Search for the cell housing the specified text and yield its [x, y] center coordinate. 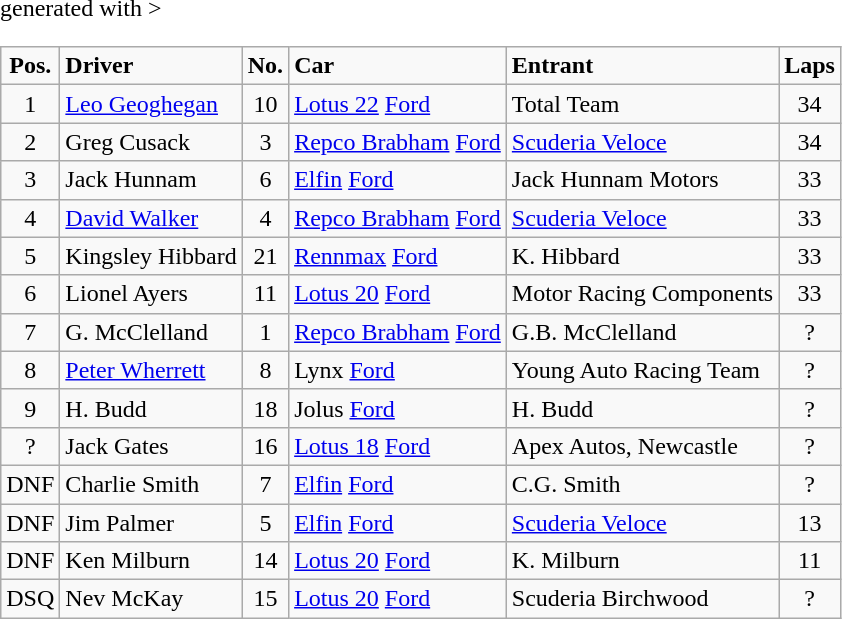
G.B. McClelland [642, 332]
G. McClelland [151, 332]
Young Auto Racing Team [642, 370]
Total Team [642, 104]
Driver [151, 66]
Car [398, 66]
No. [265, 66]
Jim Palmer [151, 523]
DSQ [30, 599]
Jack Hunnam [151, 180]
Pos. [30, 66]
Leo Geoghegan [151, 104]
Entrant [642, 66]
Apex Autos, Newcastle [642, 446]
9 [30, 408]
Greg Cusack [151, 142]
Lotus 22 Ford [398, 104]
13 [810, 523]
Rennmax Ford [398, 256]
Jack Gates [151, 446]
2 [30, 142]
21 [265, 256]
Ken Milburn [151, 561]
Scuderia Birchwood [642, 599]
Lynx Ford [398, 370]
Charlie Smith [151, 484]
18 [265, 408]
Jack Hunnam Motors [642, 180]
Lionel Ayers [151, 294]
Nev McKay [151, 599]
16 [265, 446]
David Walker [151, 218]
Jolus Ford [398, 408]
K. Hibbard [642, 256]
C.G. Smith [642, 484]
14 [265, 561]
15 [265, 599]
K. Milburn [642, 561]
Lotus 18 Ford [398, 446]
Kingsley Hibbard [151, 256]
Peter Wherrett [151, 370]
Laps [810, 66]
Motor Racing Components [642, 294]
10 [265, 104]
